Search for the cell housing the specified text and yield its [X, Y] center coordinate. 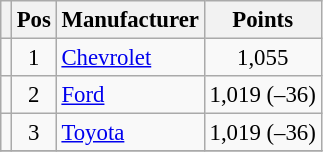
Ford [130, 95]
2 [34, 95]
Manufacturer [130, 20]
Toyota [130, 133]
Chevrolet [130, 58]
1,055 [262, 58]
1 [34, 58]
Pos [34, 20]
Points [262, 20]
3 [34, 133]
